For the text-containing cell, return its midpoint in [x, y] coordinate format. 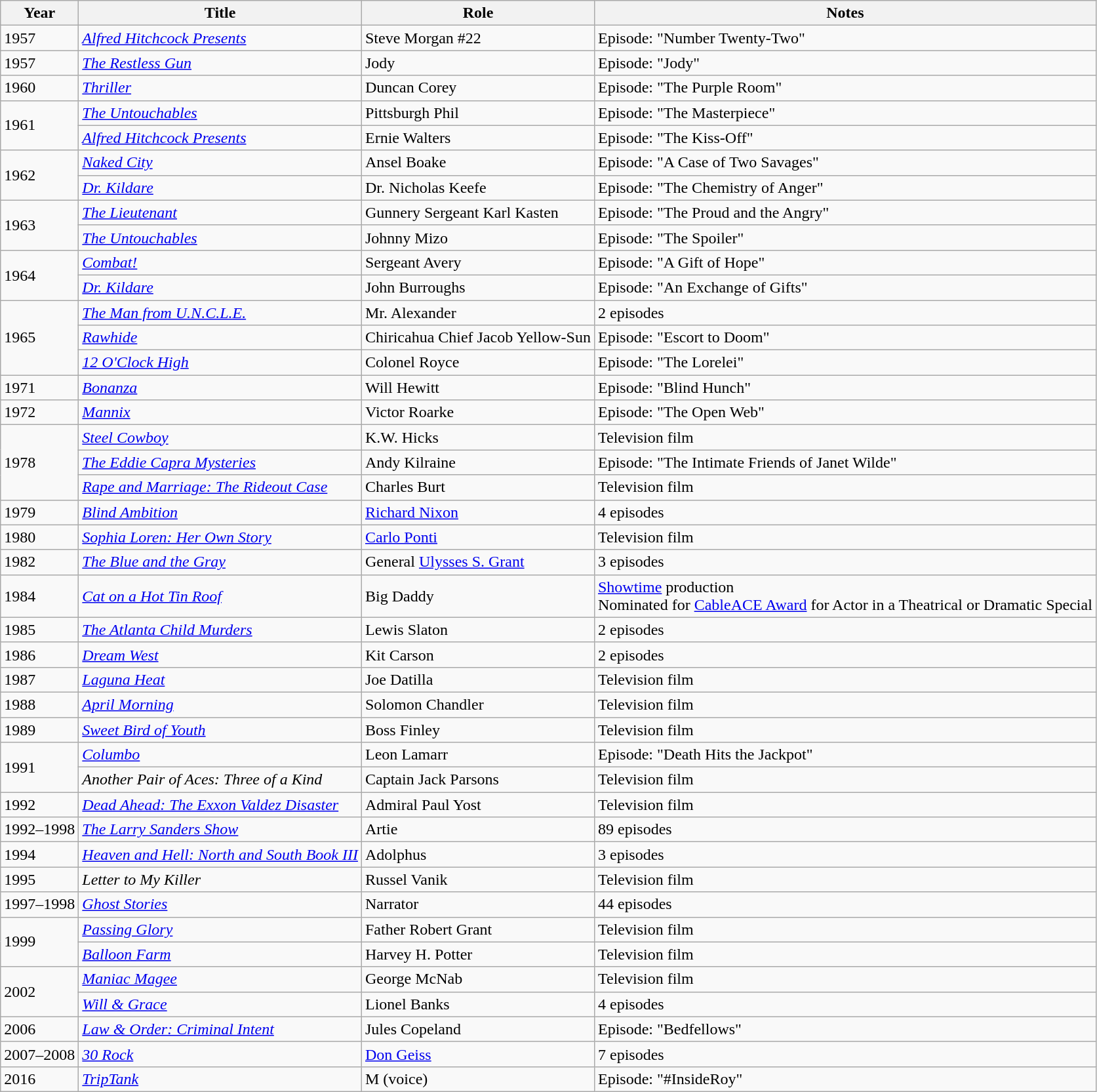
Father Robert Grant [477, 929]
Passing Glory [220, 929]
Episode: "An Exchange of Gifts" [845, 287]
Ghost Stories [220, 904]
Notes [845, 13]
Episode: "Bedfellows" [845, 1029]
7 episodes [845, 1054]
Harvey H. Potter [477, 954]
1986 [39, 655]
Episode: "#InsideRoy" [845, 1079]
Admiral Paul Yost [477, 805]
Thriller [220, 88]
Narrator [477, 904]
Maniac Magee [220, 979]
Role [477, 13]
Adolphus [477, 855]
1992 [39, 805]
Mr. Alexander [477, 313]
Episode: "Blind Hunch" [845, 388]
Sophia Loren: Her Own Story [220, 537]
Heaven and Hell: North and South Book III [220, 855]
Episode: "The Intimate Friends of Janet Wilde" [845, 462]
1960 [39, 88]
1994 [39, 855]
Rape and Marriage: The Rideout Case [220, 487]
Jody [477, 63]
Carlo Ponti [477, 537]
Ansel Boake [477, 163]
Captain Jack Parsons [477, 780]
Kit Carson [477, 655]
Leon Lamarr [477, 755]
General Ulysses S. Grant [477, 562]
Gunnery Sergeant Karl Kasten [477, 212]
Year [39, 13]
Sergeant Avery [477, 262]
TripTank [220, 1079]
1989 [39, 730]
1972 [39, 413]
1980 [39, 537]
Will Hewitt [477, 388]
1965 [39, 338]
1982 [39, 562]
Episode: "Number Twenty-Two" [845, 38]
1985 [39, 630]
Episode: "Jody" [845, 63]
Solomon Chandler [477, 704]
Colonel Royce [477, 363]
Combat! [220, 262]
Episode: "The Lorelei" [845, 363]
2006 [39, 1029]
Steve Morgan #22 [477, 38]
The Eddie Capra Mysteries [220, 462]
George McNab [477, 979]
1992–1998 [39, 830]
Episode: "The Open Web" [845, 413]
1988 [39, 704]
Richard Nixon [477, 512]
1979 [39, 512]
Big Daddy [477, 596]
Episode: "The Purple Room" [845, 88]
1991 [39, 767]
Chiricahua Chief Jacob Yellow-Sun [477, 338]
Episode: "The Spoiler" [845, 237]
2002 [39, 992]
1984 [39, 596]
Lewis Slaton [477, 630]
1997–1998 [39, 904]
Bonanza [220, 388]
Dead Ahead: The Exxon Valdez Disaster [220, 805]
The Blue and the Gray [220, 562]
The Restless Gun [220, 63]
Artie [477, 830]
April Morning [220, 704]
Episode: "The Kiss-Off" [845, 138]
44 episodes [845, 904]
Victor Roarke [477, 413]
Dream West [220, 655]
Episode: "A Case of Two Savages" [845, 163]
Ernie Walters [477, 138]
Blind Ambition [220, 512]
Episode: "The Proud and the Angry" [845, 212]
Mannix [220, 413]
Steel Cowboy [220, 437]
2007–2008 [39, 1054]
Episode: "The Chemistry of Anger" [845, 188]
Showtime production Nominated for CableACE Award for Actor in a Theatrical or Dramatic Special [845, 596]
Title [220, 13]
Russel Vanik [477, 880]
Lionel Banks [477, 1004]
1962 [39, 175]
Charles Burt [477, 487]
1987 [39, 679]
1999 [39, 942]
Dr. Nicholas Keefe [477, 188]
Laguna Heat [220, 679]
Joe Datilla [477, 679]
Episode: "Escort to Doom" [845, 338]
Rawhide [220, 338]
Law & Order: Criminal Intent [220, 1029]
Columbo [220, 755]
Will & Grace [220, 1004]
Duncan Corey [477, 88]
Another Pair of Aces: Three of a Kind [220, 780]
1971 [39, 388]
1995 [39, 880]
Naked City [220, 163]
1978 [39, 462]
Jules Copeland [477, 1029]
The Larry Sanders Show [220, 830]
John Burroughs [477, 287]
M (voice) [477, 1079]
Balloon Farm [220, 954]
Don Geiss [477, 1054]
Sweet Bird of Youth [220, 730]
The Man from U.N.C.L.E. [220, 313]
2016 [39, 1079]
Pittsburgh Phil [477, 113]
Episode: "Death Hits the Jackpot" [845, 755]
Cat on a Hot Tin Roof [220, 596]
1961 [39, 125]
1964 [39, 275]
K.W. Hicks [477, 437]
Andy Kilraine [477, 462]
12 O'Clock High [220, 363]
The Atlanta Child Murders [220, 630]
Episode: "The Masterpiece" [845, 113]
Johnny Mizo [477, 237]
Episode: "A Gift of Hope" [845, 262]
30 Rock [220, 1054]
The Lieutenant [220, 212]
Boss Finley [477, 730]
1963 [39, 225]
Letter to My Killer [220, 880]
89 episodes [845, 830]
